Provide the [X, Y] coordinate of the cell's center where the given text is located.  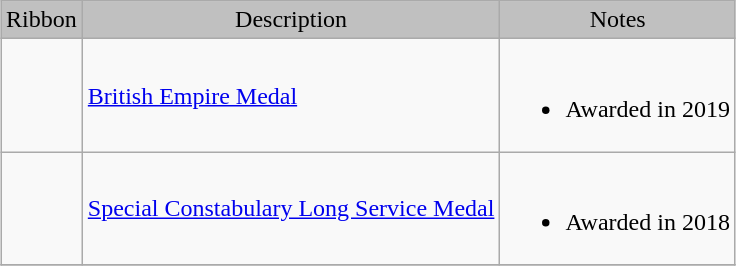
Ribbon [42, 20]
Awarded in 2019 [618, 96]
Notes [618, 20]
Awarded in 2018 [618, 208]
Special Constabulary Long Service Medal [291, 208]
British Empire Medal [291, 96]
Description [291, 20]
